Provide the (X, Y) coordinate of the cell's center where the given text is located.  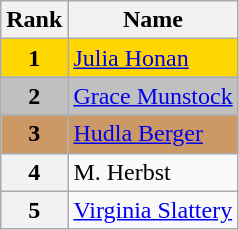
Hudla Berger (153, 134)
1 (34, 58)
Grace Munstock (153, 96)
Name (153, 20)
Virginia Slattery (153, 210)
Rank (34, 20)
Julia Honan (153, 58)
5 (34, 210)
M. Herbst (153, 172)
3 (34, 134)
2 (34, 96)
4 (34, 172)
